Identify which cell holds the provided text, then report its [X, Y] central coordinate. 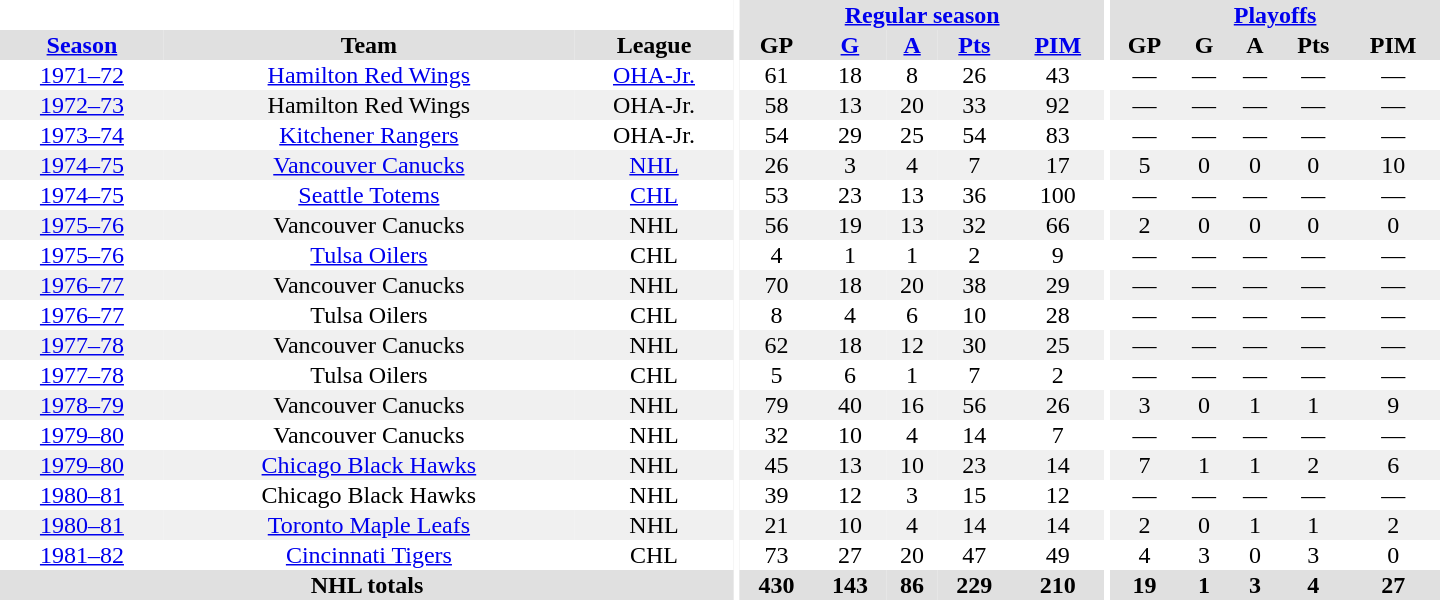
League [654, 45]
92 [1058, 105]
Season [82, 45]
Regular season [922, 15]
39 [776, 495]
28 [1058, 315]
1971–72 [82, 75]
83 [1058, 135]
58 [776, 105]
47 [974, 555]
79 [776, 405]
100 [1058, 195]
Cincinnati Tigers [369, 555]
Playoffs [1275, 15]
43 [1058, 75]
1972–73 [82, 105]
49 [1058, 555]
Toronto Maple Leafs [369, 525]
45 [776, 465]
17 [1058, 165]
30 [974, 345]
1978–79 [82, 405]
143 [850, 585]
53 [776, 195]
36 [974, 195]
1973–74 [82, 135]
73 [776, 555]
61 [776, 75]
Team [369, 45]
66 [1058, 225]
229 [974, 585]
210 [1058, 585]
1981–82 [82, 555]
15 [974, 495]
21 [776, 525]
33 [974, 105]
Kitchener Rangers [369, 135]
430 [776, 585]
70 [776, 285]
40 [850, 405]
86 [912, 585]
38 [974, 285]
Seattle Totems [369, 195]
62 [776, 345]
NHL totals [367, 585]
16 [912, 405]
